Find where the given text appears and provide that cell's center as [X, Y] coordinate. 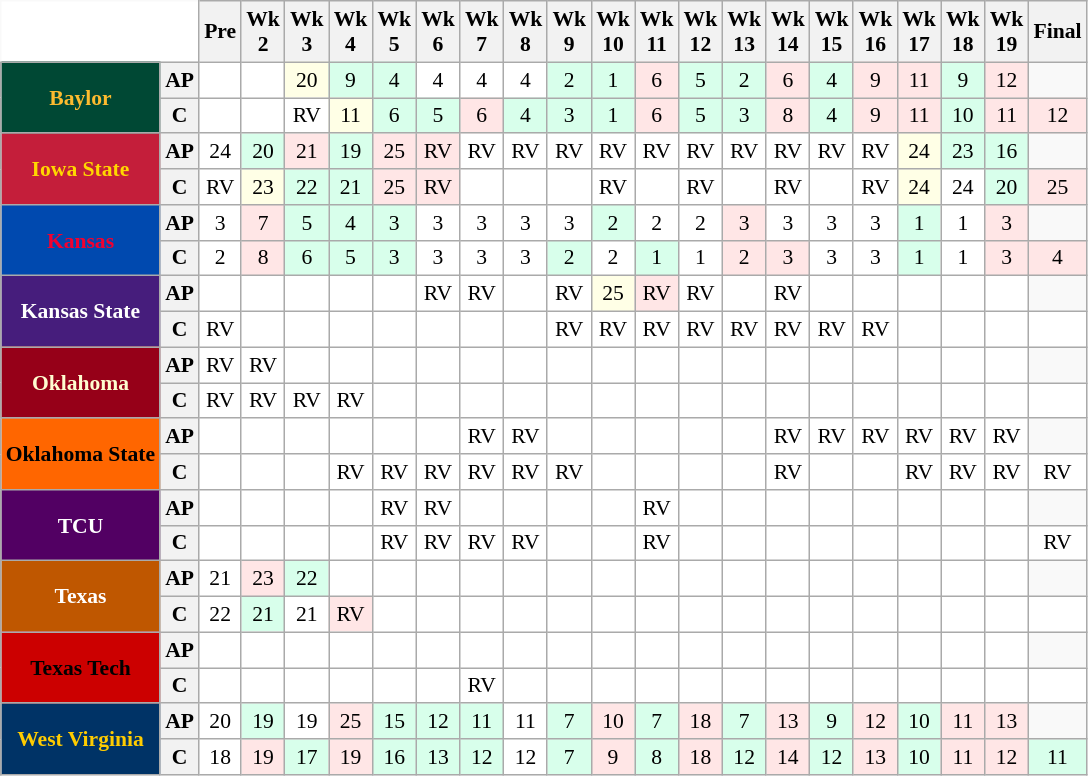
Wk10 [613, 32]
Wk15 [832, 32]
Wk9 [569, 32]
Wk5 [394, 32]
Wk11 [657, 32]
Iowa State [80, 170]
Pre [220, 32]
14 [788, 757]
Oklahoma [80, 382]
Wk13 [744, 32]
Texas [80, 596]
West Virginia [80, 740]
Baylor [80, 98]
Oklahoma State [80, 454]
Kansas State [80, 312]
Final [1057, 32]
Wk4 [351, 32]
Wk2 [263, 32]
Wk3 [307, 32]
Wk17 [919, 32]
Wk19 [1007, 32]
15 [394, 722]
Kansas [80, 240]
Texas Tech [80, 668]
17 [307, 757]
Wk18 [963, 32]
TCU [80, 526]
Wk12 [701, 32]
Wk6 [438, 32]
Wk16 [875, 32]
Wk14 [788, 32]
Wk8 [526, 32]
Wk7 [482, 32]
